Detect which cell encompasses the target text, then output its [x, y] center coordinate. 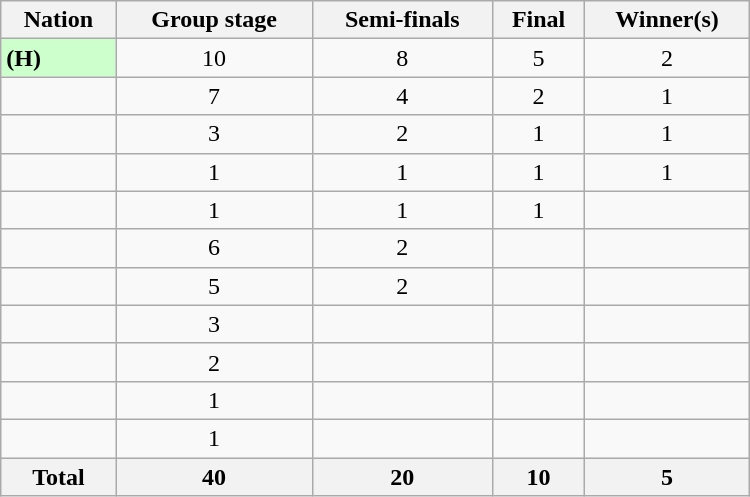
8 [402, 58]
7 [214, 96]
40 [214, 477]
Semi-finals [402, 20]
6 [214, 248]
Nation [58, 20]
Winner(s) [667, 20]
(H) [58, 58]
Total [58, 477]
Group stage [214, 20]
20 [402, 477]
4 [402, 96]
Final [538, 20]
